Pinpoint the cell where the given text exists, returning its [X, Y] midpoint coordinate. 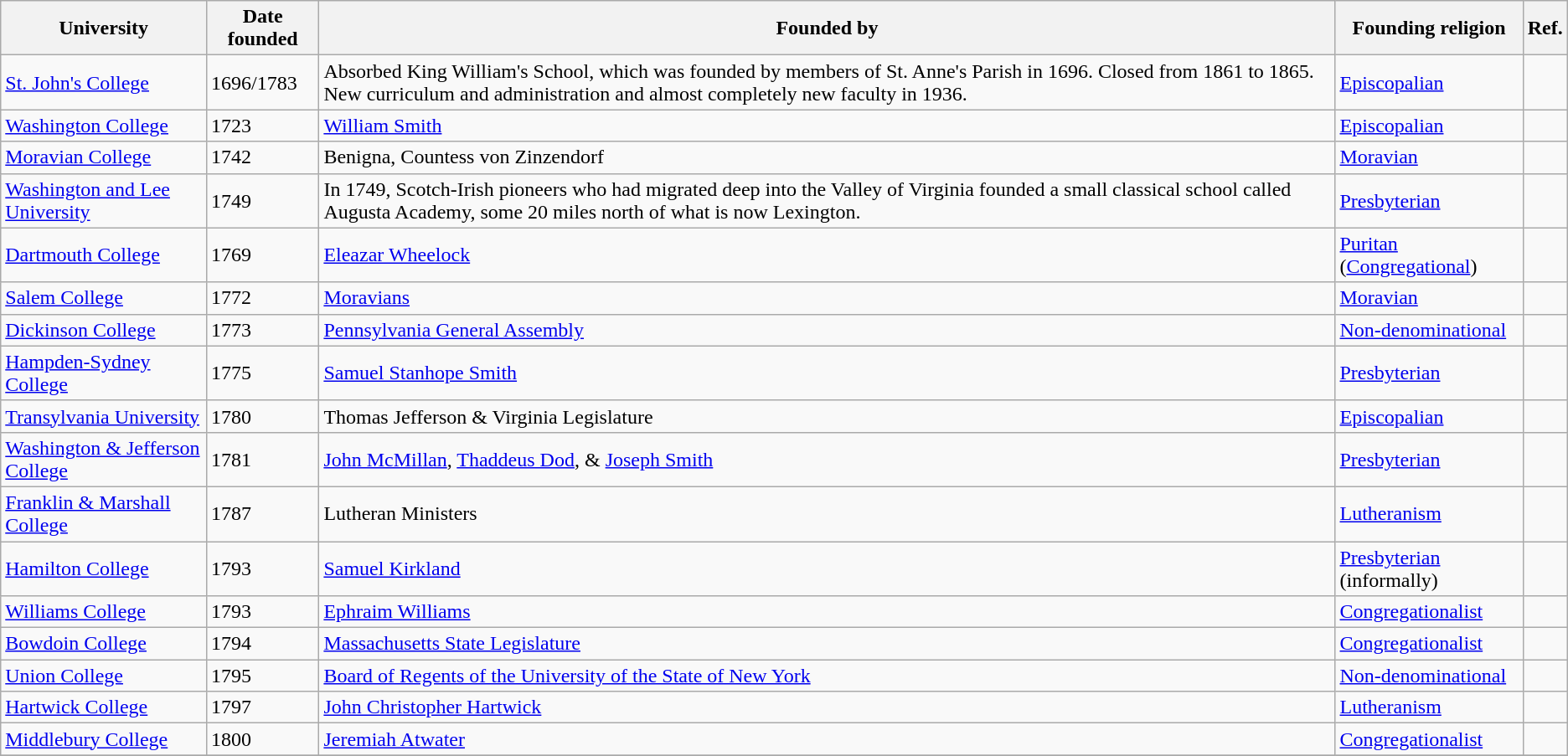
Thomas Jefferson & Virginia Legislature [828, 416]
Middlebury College [104, 739]
1773 [262, 330]
Washington and Lee University [104, 201]
Jeremiah Atwater [828, 739]
Board of Regents of the University of the State of New York [828, 676]
Bowdoin College [104, 644]
1787 [262, 514]
Franklin & Marshall College [104, 514]
Dickinson College [104, 330]
1742 [262, 157]
John McMillan, Thaddeus Dod, & Joseph Smith [828, 459]
Founded by [828, 28]
1794 [262, 644]
1723 [262, 126]
St. John's College [104, 82]
Hampden-Sydney College [104, 373]
Washington College [104, 126]
Date founded [262, 28]
1775 [262, 373]
University [104, 28]
1696/1783 [262, 82]
Williams College [104, 612]
Ref. [1545, 28]
William Smith [828, 126]
Hartwick College [104, 707]
Moravian College [104, 157]
Eleazar Wheelock [828, 255]
Benigna, Countess von Zinzendorf [828, 157]
1769 [262, 255]
Founding religion [1429, 28]
1780 [262, 416]
Hamilton College [104, 568]
1772 [262, 298]
Transylvania University [104, 416]
Moravians [828, 298]
Dartmouth College [104, 255]
1797 [262, 707]
Ephraim Williams [828, 612]
1795 [262, 676]
Union College [104, 676]
Samuel Kirkland [828, 568]
1800 [262, 739]
John Christopher Hartwick [828, 707]
1749 [262, 201]
Pennsylvania General Assembly [828, 330]
Presbyterian (informally) [1429, 568]
Samuel Stanhope Smith [828, 373]
Puritan (Congregational) [1429, 255]
Washington & Jefferson College [104, 459]
Lutheran Ministers [828, 514]
Salem College [104, 298]
1781 [262, 459]
Massachusetts State Legislature [828, 644]
